Output the (X, Y) coordinate of the center of the cell containing the given text.  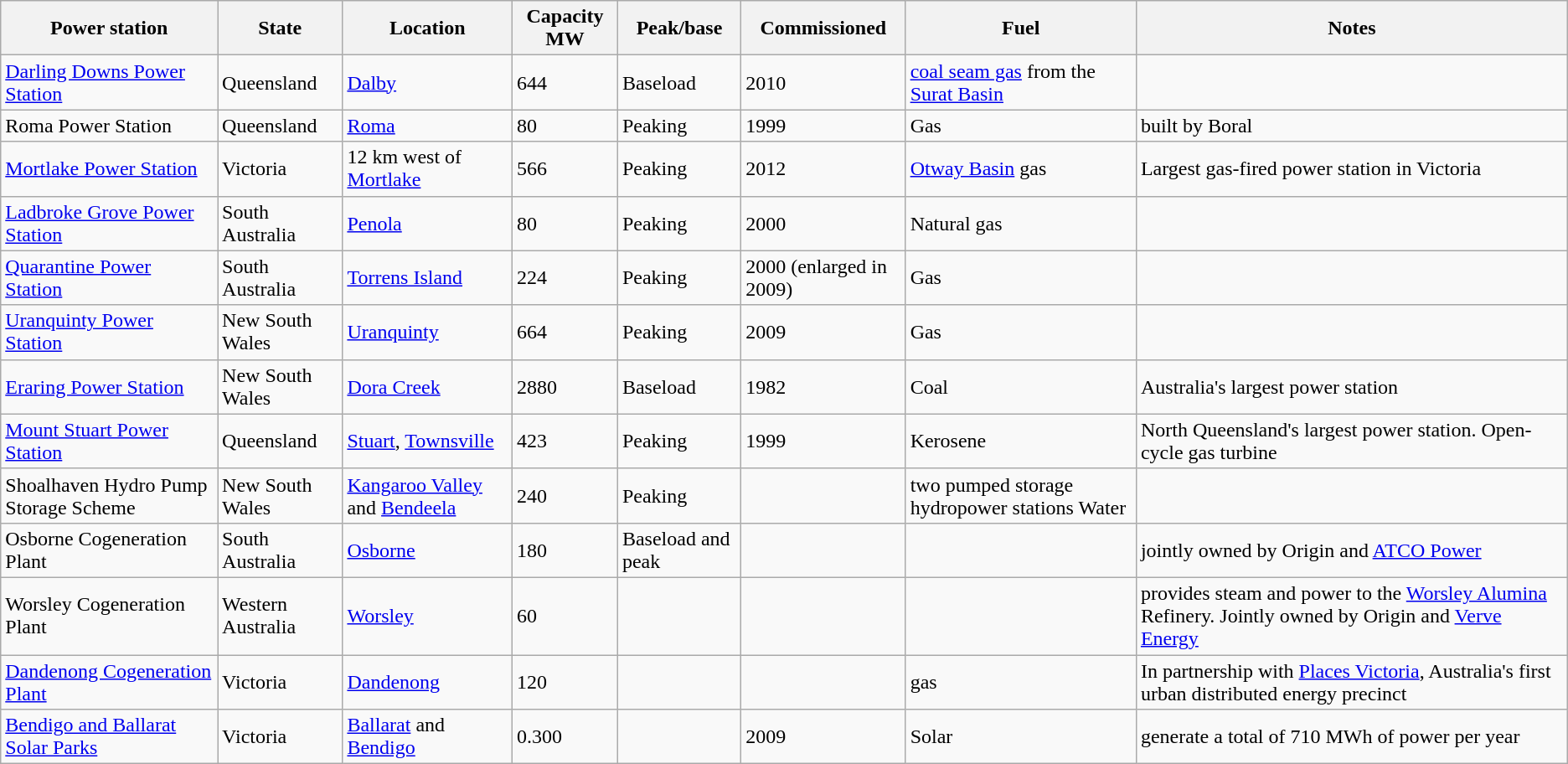
Dora Creek (427, 387)
Torrens Island (427, 278)
Solar (1020, 737)
Eraring Power Station (109, 387)
Shoalhaven Hydro Pump Storage Scheme (109, 496)
Australia's largest power station (1352, 387)
Osborne Cogeneration Plant (109, 550)
Kerosene (1020, 441)
2880 (565, 387)
Otway Basin gas (1020, 169)
2012 (823, 169)
gas (1020, 682)
423 (565, 441)
2000 (enlarged in 2009) (823, 278)
Location (427, 28)
566 (565, 169)
180 (565, 550)
Largest gas-fired power station in Victoria (1352, 169)
Dandenong Cogeneration Plant (109, 682)
Ballarat and Bendigo (427, 737)
State (280, 28)
Western Australia (280, 616)
Power station (109, 28)
Capacity MW (565, 28)
Darling Downs Power Station (109, 82)
Roma Power Station (109, 126)
Natural gas (1020, 223)
Kangaroo Valley and Bendeela (427, 496)
120 (565, 682)
jointly owned by Origin and ATCO Power (1352, 550)
60 (565, 616)
Dalby (427, 82)
Worsley Cogeneration Plant (109, 616)
240 (565, 496)
2010 (823, 82)
Mount Stuart Power Station (109, 441)
2000 (823, 223)
Worsley (427, 616)
224 (565, 278)
Osborne (427, 550)
built by Boral (1352, 126)
Baseload and peak (678, 550)
Penola (427, 223)
Roma (427, 126)
generate a total of 710 MWh of power per year (1352, 737)
1982 (823, 387)
In partnership with Places Victoria, Australia's first urban distributed energy precinct (1352, 682)
Uranquinty (427, 332)
Commissioned (823, 28)
Coal (1020, 387)
0.300 (565, 737)
provides steam and power to the Worsley Alumina Refinery. Jointly owned by Origin and Verve Energy (1352, 616)
Fuel (1020, 28)
Bendigo and Ballarat Solar Parks (109, 737)
coal seam gas from the Surat Basin (1020, 82)
12 km west of Mortlake (427, 169)
North Queensland's largest power station. Open-cycle gas turbine (1352, 441)
Peak/base (678, 28)
Stuart, Townsville (427, 441)
two pumped storage hydropower stations Water (1020, 496)
Uranquinty Power Station (109, 332)
Ladbroke Grove Power Station (109, 223)
Notes (1352, 28)
Dandenong (427, 682)
Mortlake Power Station (109, 169)
644 (565, 82)
664 (565, 332)
Quarantine Power Station (109, 278)
